Determine the (x, y) coordinate at the center of the cell enclosing the given text.  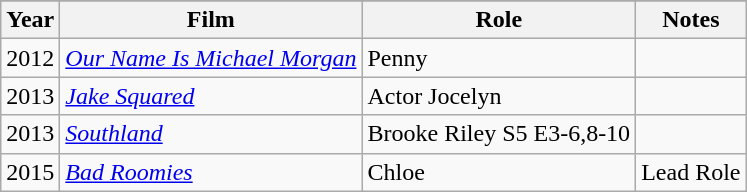
2015 (30, 172)
Brooke Riley S5 E3-6,8-10 (499, 134)
Actor Jocelyn (499, 96)
Our Name Is Michael Morgan (211, 58)
Year (30, 20)
Role (499, 20)
2012 (30, 58)
Chloe (499, 172)
Jake Squared (211, 96)
Lead Role (691, 172)
Penny (499, 58)
Notes (691, 20)
Film (211, 20)
Bad Roomies (211, 172)
Southland (211, 134)
